Determine the [x, y] coordinate at the center of the cell enclosing the given text.  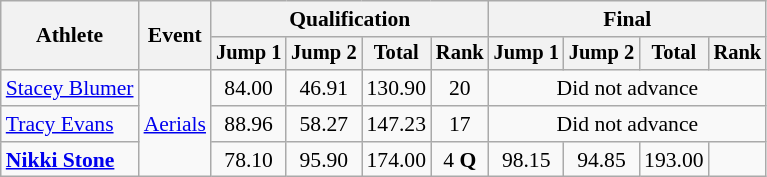
Tracy Evans [70, 124]
Event [175, 36]
Final [628, 19]
Qualification [350, 19]
Stacey Blumer [70, 88]
Athlete [70, 36]
46.91 [324, 88]
Aerials [175, 124]
88.96 [248, 124]
130.90 [396, 88]
84.00 [248, 88]
17 [460, 124]
147.23 [396, 124]
20 [460, 88]
58.27 [324, 124]
